Capture the cell that displays the provided text and extract its (X, Y) central coordinate. 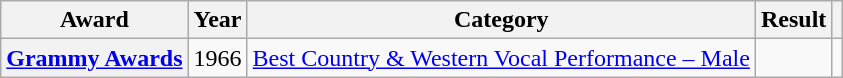
Result (793, 20)
1966 (218, 58)
Award (94, 20)
Category (501, 20)
Year (218, 20)
Best Country & Western Vocal Performance – Male (501, 58)
Grammy Awards (94, 58)
